Search for the cell housing the specified text and yield its (x, y) center coordinate. 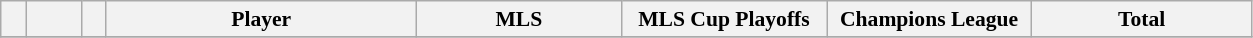
Player (261, 19)
MLS (518, 19)
MLS Cup Playoffs (724, 19)
Total (1142, 19)
Champions League (928, 19)
